Capture the cell that displays the provided text and extract its (X, Y) central coordinate. 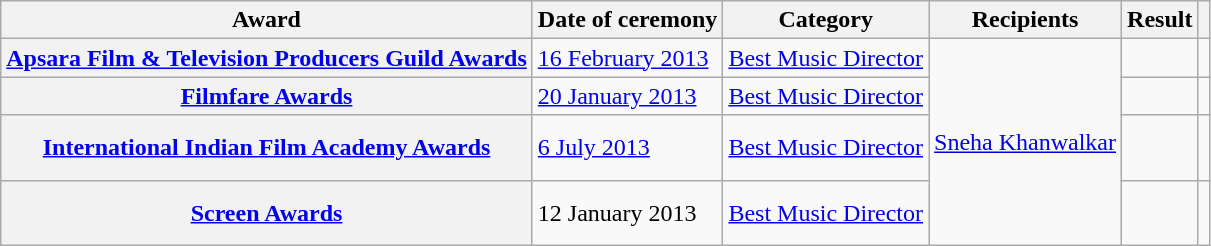
6 July 2013 (628, 148)
Screen Awards (267, 212)
Award (267, 20)
Filmfare Awards (267, 96)
Recipients (1026, 20)
20 January 2013 (628, 96)
Result (1160, 20)
12 January 2013 (628, 212)
Category (826, 20)
International Indian Film Academy Awards (267, 148)
16 February 2013 (628, 58)
Sneha Khanwalkar (1026, 142)
Date of ceremony (628, 20)
Apsara Film & Television Producers Guild Awards (267, 58)
